Find where the given text appears and provide that cell's center as (x, y) coordinate. 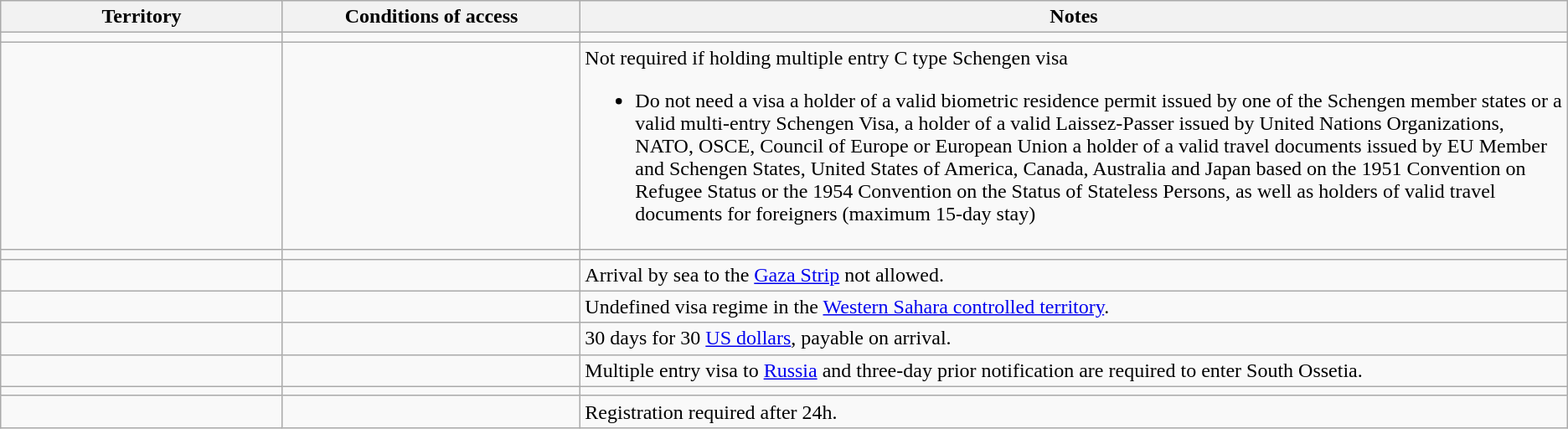
Multiple entry visa to Russia and three-day prior notification are required to enter South Ossetia. (1074, 370)
Territory (142, 17)
Arrival by sea to the Gaza Strip not allowed. (1074, 275)
Registration required after 24h. (1074, 411)
Conditions of access (431, 17)
30 days for 30 US dollars, payable on arrival. (1074, 339)
Notes (1074, 17)
Undefined visa regime in the Western Sahara controlled territory. (1074, 307)
